Output the [X, Y] coordinate of the center of the cell containing the given text.  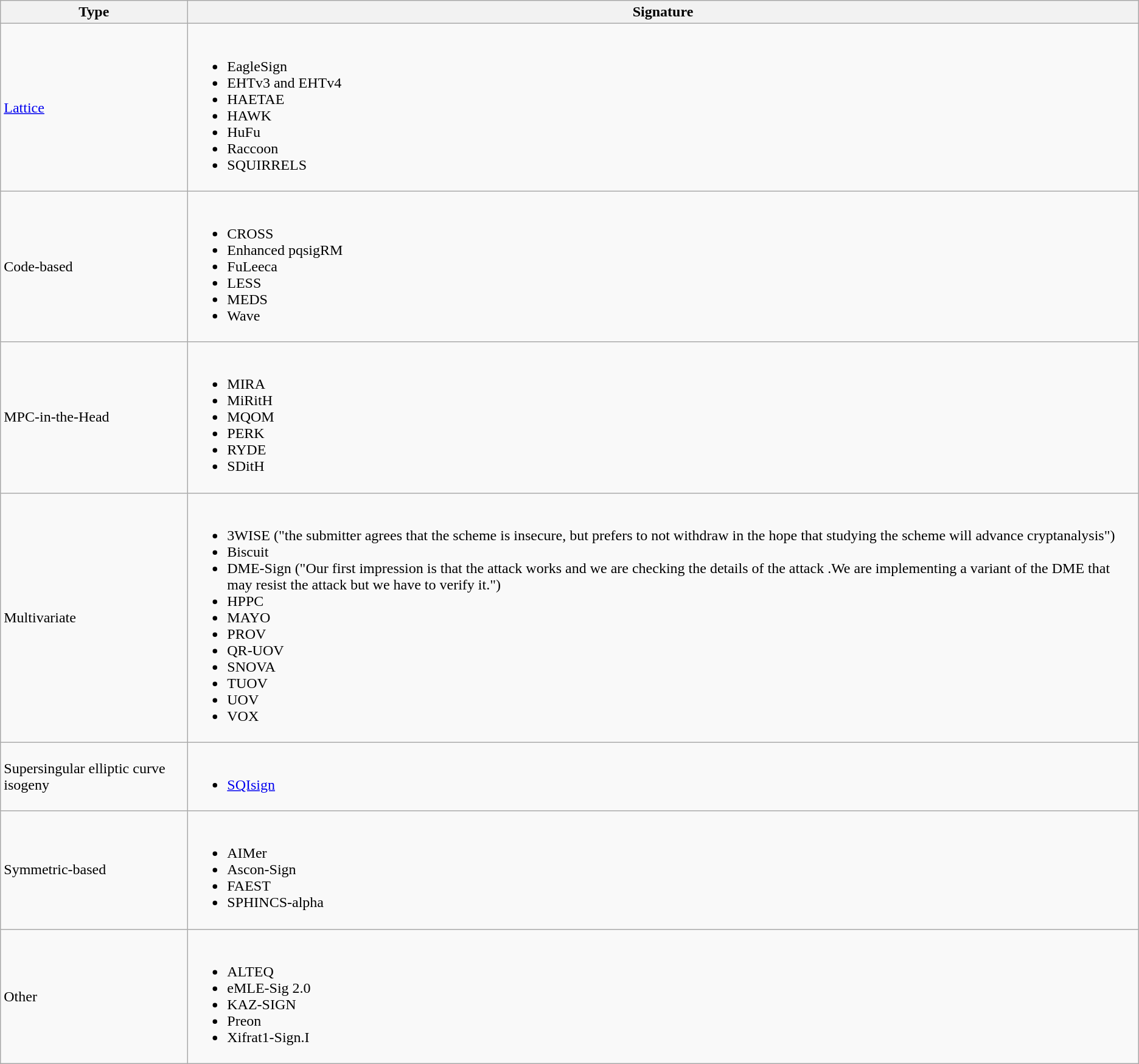
Code-based [94, 266]
Type [94, 12]
ALTEQeMLE-Sig 2.0KAZ-SIGNPreonXifrat1-Sign.I [663, 996]
Symmetric-based [94, 870]
EagleSignEHTv3 and EHTv4HAETAEHAWKHuFuRaccoonSQUIRRELS [663, 107]
Other [94, 996]
MIRAMiRitHMQOMPERKRYDESDitH [663, 417]
MPC-in-the-Head [94, 417]
Signature [663, 12]
Lattice [94, 107]
AIMerAscon-SignFAESTSPHINCS-alpha [663, 870]
Multivariate [94, 617]
CROSSEnhanced pqsigRMFuLeecaLESSMEDSWave [663, 266]
SQIsign [663, 776]
Supersingular elliptic curve isogeny [94, 776]
